Capture the cell that displays the provided text and extract its (X, Y) central coordinate. 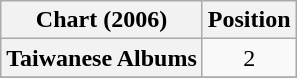
Taiwanese Albums (102, 58)
2 (249, 58)
Chart (2006) (102, 20)
Position (249, 20)
